Output the (x, y) coordinate of the center of the cell containing the given text.  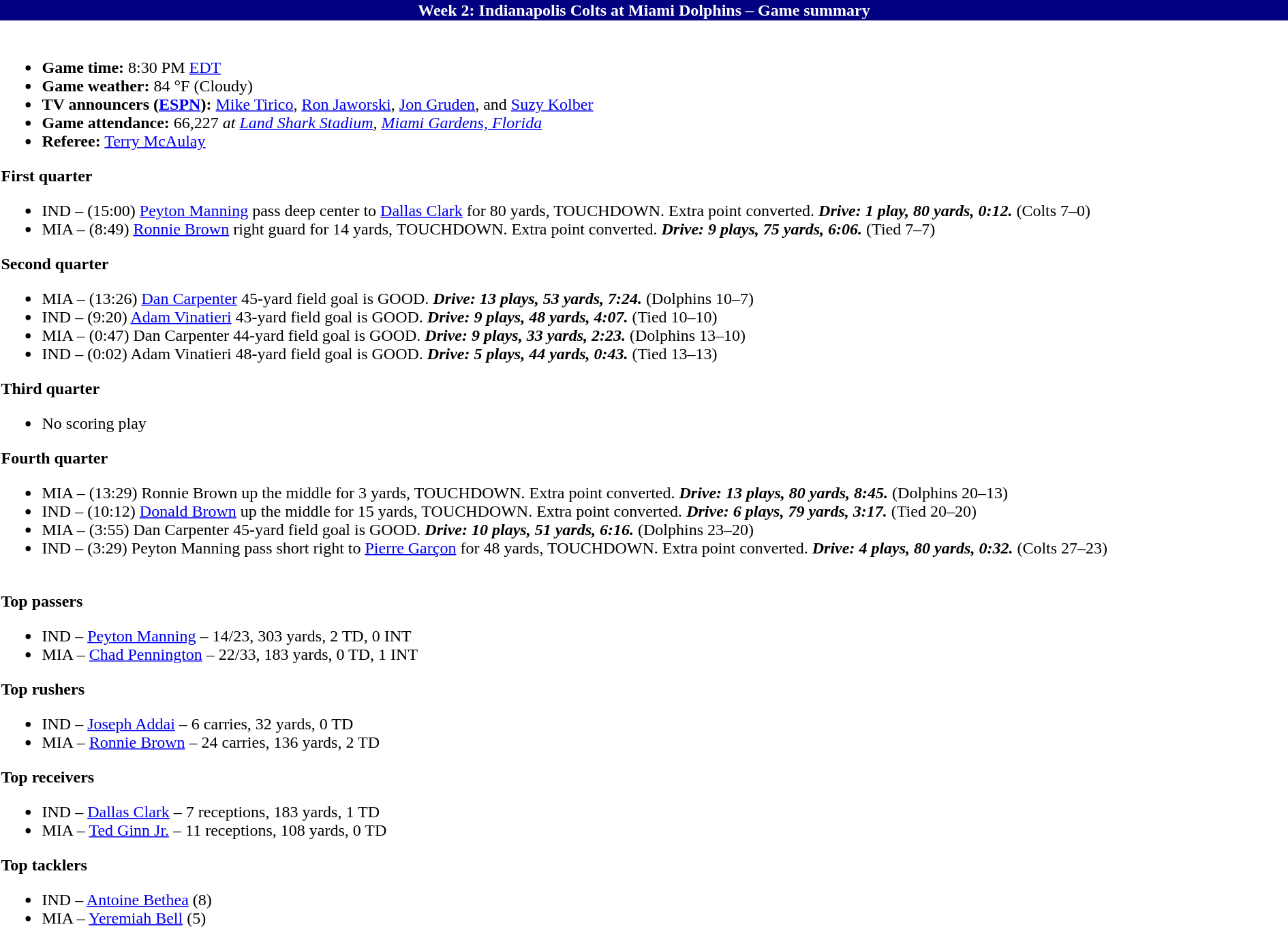
Week 2: Indianapolis Colts at Miami Dolphins – Game summary (644, 10)
